Return (X, Y) of the center of cell containing provided text 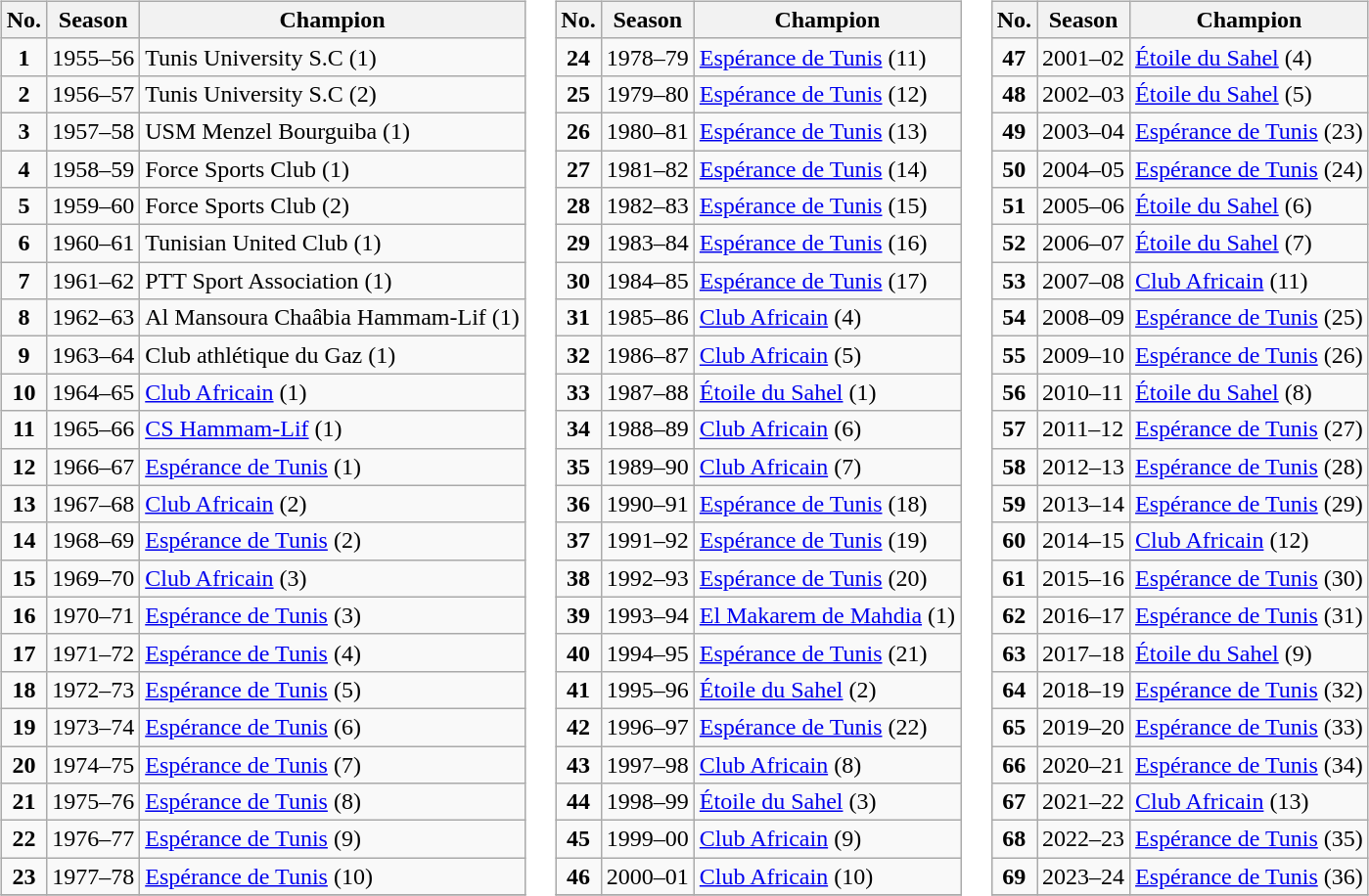
26 (578, 131)
1967–68 (94, 504)
1970–71 (94, 615)
PTT Sport Association (1) (333, 281)
Al Mansoura Chaâbia Hammam-Lif (1) (333, 318)
1959–60 (94, 206)
50 (1014, 169)
1971–72 (94, 652)
1958–59 (94, 169)
2018–19 (1084, 690)
Espérance de Tunis (17) (827, 281)
2010–11 (1084, 392)
1989–90 (648, 467)
65 (1014, 727)
20 (23, 764)
Espérance de Tunis (11) (827, 57)
2013–14 (1084, 504)
1973–74 (94, 727)
1963–64 (94, 355)
67 (1014, 802)
2021–22 (1084, 802)
22 (23, 839)
55 (1014, 355)
Espérance de Tunis (10) (333, 876)
34 (578, 429)
56 (1014, 392)
2012–13 (1084, 467)
Espérance de Tunis (6) (333, 727)
14 (23, 541)
2007–08 (1084, 281)
6 (23, 244)
Espérance de Tunis (13) (827, 131)
44 (578, 802)
Espérance de Tunis (19) (827, 541)
5 (23, 206)
36 (578, 504)
Club Africain (3) (333, 578)
Espérance de Tunis (7) (333, 764)
Étoile du Sahel (2) (827, 690)
Espérance de Tunis (2) (333, 541)
Espérance de Tunis (32) (1250, 690)
3 (23, 131)
18 (23, 690)
40 (578, 652)
47 (1014, 57)
Club Africain (5) (827, 355)
1980–81 (648, 131)
15 (23, 578)
2016–17 (1084, 615)
2000–01 (648, 876)
37 (578, 541)
Espérance de Tunis (18) (827, 504)
61 (1014, 578)
1962–63 (94, 318)
2009–10 (1084, 355)
48 (1014, 94)
Espérance de Tunis (12) (827, 94)
Espérance de Tunis (22) (827, 727)
35 (578, 467)
Tunis University S.C (1) (333, 57)
64 (1014, 690)
Espérance de Tunis (34) (1250, 764)
38 (578, 578)
23 (23, 876)
53 (1014, 281)
Club Africain (1) (333, 392)
1968–69 (94, 541)
Club Africain (11) (1250, 281)
4 (23, 169)
Espérance de Tunis (27) (1250, 429)
10 (23, 392)
1972–73 (94, 690)
1988–89 (648, 429)
2019–20 (1084, 727)
1995–96 (648, 690)
1984–85 (648, 281)
Étoile du Sahel (4) (1250, 57)
2023–24 (1084, 876)
Force Sports Club (2) (333, 206)
Club Africain (13) (1250, 802)
1981–82 (648, 169)
63 (1014, 652)
Club Africain (7) (827, 467)
Espérance de Tunis (36) (1250, 876)
28 (578, 206)
Tunisian United Club (1) (333, 244)
45 (578, 839)
29 (578, 244)
1974–75 (94, 764)
Étoile du Sahel (3) (827, 802)
11 (23, 429)
Espérance de Tunis (33) (1250, 727)
Espérance de Tunis (8) (333, 802)
42 (578, 727)
1999–00 (648, 839)
Espérance de Tunis (1) (333, 467)
Club athlétique du Gaz (1) (333, 355)
2015–16 (1084, 578)
43 (578, 764)
2014–15 (1084, 541)
1979–80 (648, 94)
58 (1014, 467)
Espérance de Tunis (26) (1250, 355)
Espérance de Tunis (15) (827, 206)
16 (23, 615)
USM Menzel Bourguiba (1) (333, 131)
1983–84 (648, 244)
1982–83 (648, 206)
Club Africain (12) (1250, 541)
24 (578, 57)
32 (578, 355)
2003–04 (1084, 131)
Étoile du Sahel (6) (1250, 206)
1975–76 (94, 802)
Espérance de Tunis (25) (1250, 318)
1969–70 (94, 578)
12 (23, 467)
Espérance de Tunis (20) (827, 578)
Espérance de Tunis (16) (827, 244)
1965–66 (94, 429)
1964–65 (94, 392)
1994–95 (648, 652)
Espérance de Tunis (29) (1250, 504)
2017–18 (1084, 652)
69 (1014, 876)
62 (1014, 615)
60 (1014, 541)
Club Africain (8) (827, 764)
Étoile du Sahel (5) (1250, 94)
59 (1014, 504)
52 (1014, 244)
2 (23, 94)
1966–67 (94, 467)
19 (23, 727)
2020–21 (1084, 764)
1993–94 (648, 615)
1961–62 (94, 281)
49 (1014, 131)
Espérance de Tunis (14) (827, 169)
Espérance de Tunis (24) (1250, 169)
Étoile du Sahel (7) (1250, 244)
2005–06 (1084, 206)
Étoile du Sahel (1) (827, 392)
Espérance de Tunis (9) (333, 839)
68 (1014, 839)
1985–86 (648, 318)
1960–61 (94, 244)
8 (23, 318)
Espérance de Tunis (23) (1250, 131)
Espérance de Tunis (30) (1250, 578)
1998–99 (648, 802)
2004–05 (1084, 169)
1991–92 (648, 541)
2022–23 (1084, 839)
51 (1014, 206)
1986–87 (648, 355)
27 (578, 169)
33 (578, 392)
30 (578, 281)
Force Sports Club (1) (333, 169)
41 (578, 690)
25 (578, 94)
7 (23, 281)
13 (23, 504)
Espérance de Tunis (5) (333, 690)
1996–97 (648, 727)
El Makarem de Mahdia (1) (827, 615)
1977–78 (94, 876)
31 (578, 318)
17 (23, 652)
46 (578, 876)
Club Africain (4) (827, 318)
Étoile du Sahel (8) (1250, 392)
1992–93 (648, 578)
21 (23, 802)
Espérance de Tunis (31) (1250, 615)
1956–57 (94, 94)
66 (1014, 764)
1957–58 (94, 131)
Club Africain (6) (827, 429)
Club Africain (10) (827, 876)
Club Africain (2) (333, 504)
Espérance de Tunis (4) (333, 652)
1978–79 (648, 57)
57 (1014, 429)
1955–56 (94, 57)
Club Africain (9) (827, 839)
2011–12 (1084, 429)
1976–77 (94, 839)
Espérance de Tunis (3) (333, 615)
9 (23, 355)
2001–02 (1084, 57)
2006–07 (1084, 244)
CS Hammam-Lif (1) (333, 429)
39 (578, 615)
2002–03 (1084, 94)
Espérance de Tunis (28) (1250, 467)
54 (1014, 318)
Tunis University S.C (2) (333, 94)
Espérance de Tunis (35) (1250, 839)
Espérance de Tunis (21) (827, 652)
1 (23, 57)
Étoile du Sahel (9) (1250, 652)
2008–09 (1084, 318)
1997–98 (648, 764)
1987–88 (648, 392)
1990–91 (648, 504)
